Output the [X, Y] coordinate of the center of the cell containing the given text.  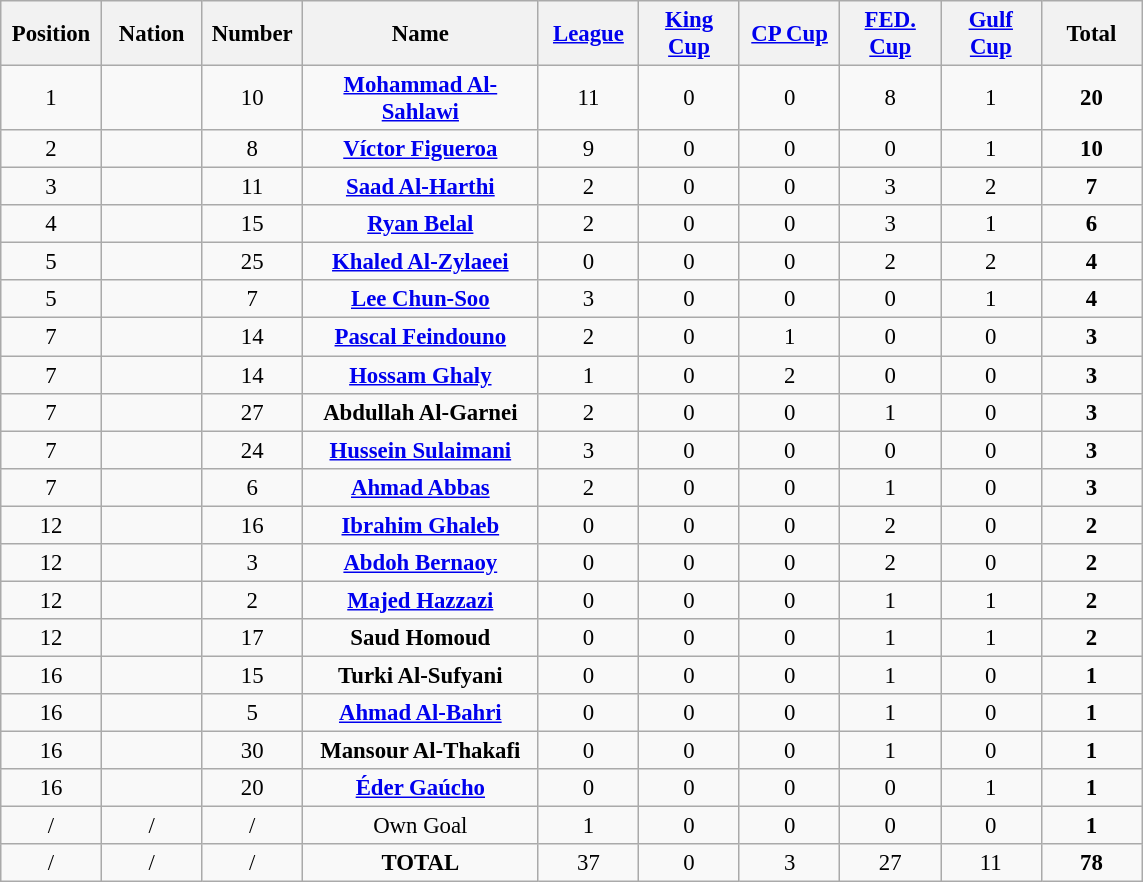
Víctor Figueroa [421, 149]
Nation [152, 34]
Name [421, 34]
Ahmad Al-Bahri [421, 713]
37 [588, 863]
Number [252, 34]
King Cup [690, 34]
Mohammad Al-Sahlawi [421, 98]
Hussein Sulaimani [421, 450]
17 [252, 638]
Saud Homoud [421, 638]
Mansour Al-Thakafi [421, 751]
Abdoh Bernaoy [421, 563]
FED. Cup [890, 34]
Ryan Belal [421, 224]
CP Cup [790, 34]
30 [252, 751]
Ahmad Abbas [421, 487]
9 [588, 149]
Lee Chun-Soo [421, 299]
24 [252, 450]
Turki Al-Sufyani [421, 675]
Own Goal [421, 826]
Abdullah Al-Garnei [421, 412]
TOTAL [421, 863]
Saad Al-Harthi [421, 187]
Ibrahim Ghaleb [421, 525]
Hossam Ghaly [421, 375]
Majed Hazzazi [421, 600]
Total [1092, 34]
78 [1092, 863]
Gulf Cup [990, 34]
Éder Gaúcho [421, 788]
25 [252, 262]
Position [52, 34]
Khaled Al-Zylaeei [421, 262]
League [588, 34]
Pascal Feindouno [421, 337]
